Determine the [X, Y] coordinate at the center of the cell enclosing the given text.  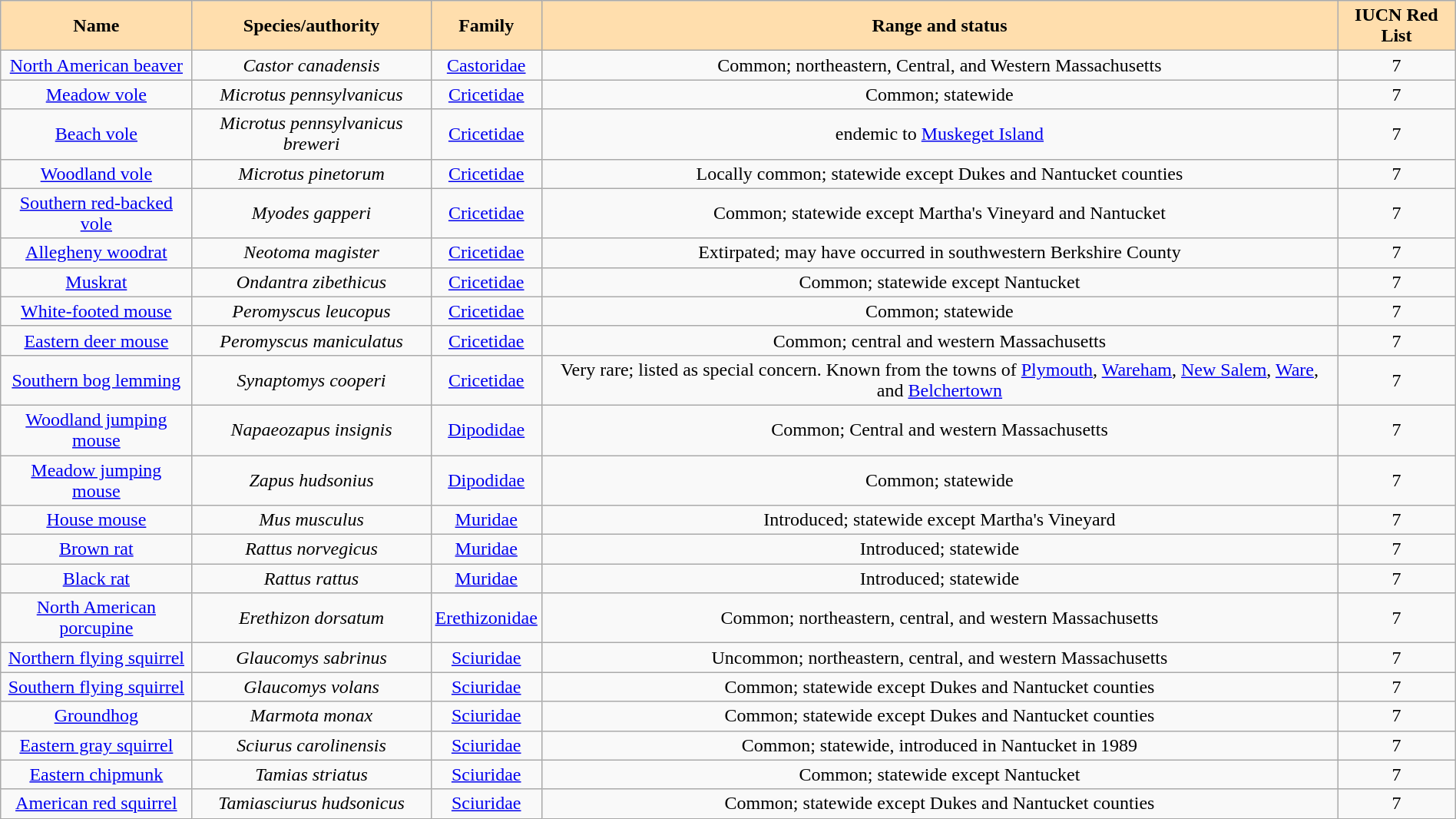
IUCN Red List [1397, 26]
Microtus pennsylvanicus [312, 94]
Castoridae [486, 65]
Northern flying squirrel [97, 658]
Microtus pennsylvanicus breweri [312, 134]
Southern flying squirrel [97, 687]
Range and status [939, 26]
Glaucomys sabrinus [312, 658]
American red squirrel [97, 804]
Napaeozapus insignis [312, 430]
Sciurus carolinensis [312, 745]
Southern bog lemming [97, 380]
Allegheny woodrat [97, 253]
Beach vole [97, 134]
Tamiasciurus hudsonicus [312, 804]
Black rat [97, 579]
endemic to Muskeget Island [939, 134]
North American beaver [97, 65]
Locally common; statewide except Dukes and Nantucket counties [939, 174]
Erethizonidae [486, 618]
Meadow jumping mouse [97, 479]
Castor canadensis [312, 65]
Common; northeastern, Central, and Western Massachusetts [939, 65]
Woodland vole [97, 174]
Ondantra zibethicus [312, 282]
Myodes gapperi [312, 214]
Mus musculus [312, 520]
Southern red-backed vole [97, 214]
Common; central and western Massachusetts [939, 340]
Extirpated; may have occurred in southwestern Berkshire County [939, 253]
Very rare; listed as special concern. Known from the towns of Plymouth, Wareham, New Salem, Ware, and Belchertown [939, 380]
Neotoma magister [312, 253]
Microtus pinetorum [312, 174]
Eastern chipmunk [97, 774]
Introduced; statewide except Martha's Vineyard [939, 520]
Muskrat [97, 282]
Species/authority [312, 26]
Synaptomys cooperi [312, 380]
Common; statewide, introduced in Nantucket in 1989 [939, 745]
White-footed mouse [97, 311]
Name [97, 26]
Peromyscus leucopus [312, 311]
Tamias striatus [312, 774]
Rattus rattus [312, 579]
Zapus hudsonius [312, 479]
Woodland jumping mouse [97, 430]
Marmota monax [312, 716]
Glaucomys volans [312, 687]
Common; northeastern, central, and western Massachusetts [939, 618]
Groundhog [97, 716]
Peromyscus maniculatus [312, 340]
Meadow vole [97, 94]
Eastern deer mouse [97, 340]
Rattus norvegicus [312, 549]
House mouse [97, 520]
Common; statewide except Martha's Vineyard and Nantucket [939, 214]
Brown rat [97, 549]
Eastern gray squirrel [97, 745]
North American porcupine [97, 618]
Uncommon; northeastern, central, and western Massachusetts [939, 658]
Family [486, 26]
Erethizon dorsatum [312, 618]
Common; Central and western Massachusetts [939, 430]
